Return [x, y] of the center of cell containing provided text 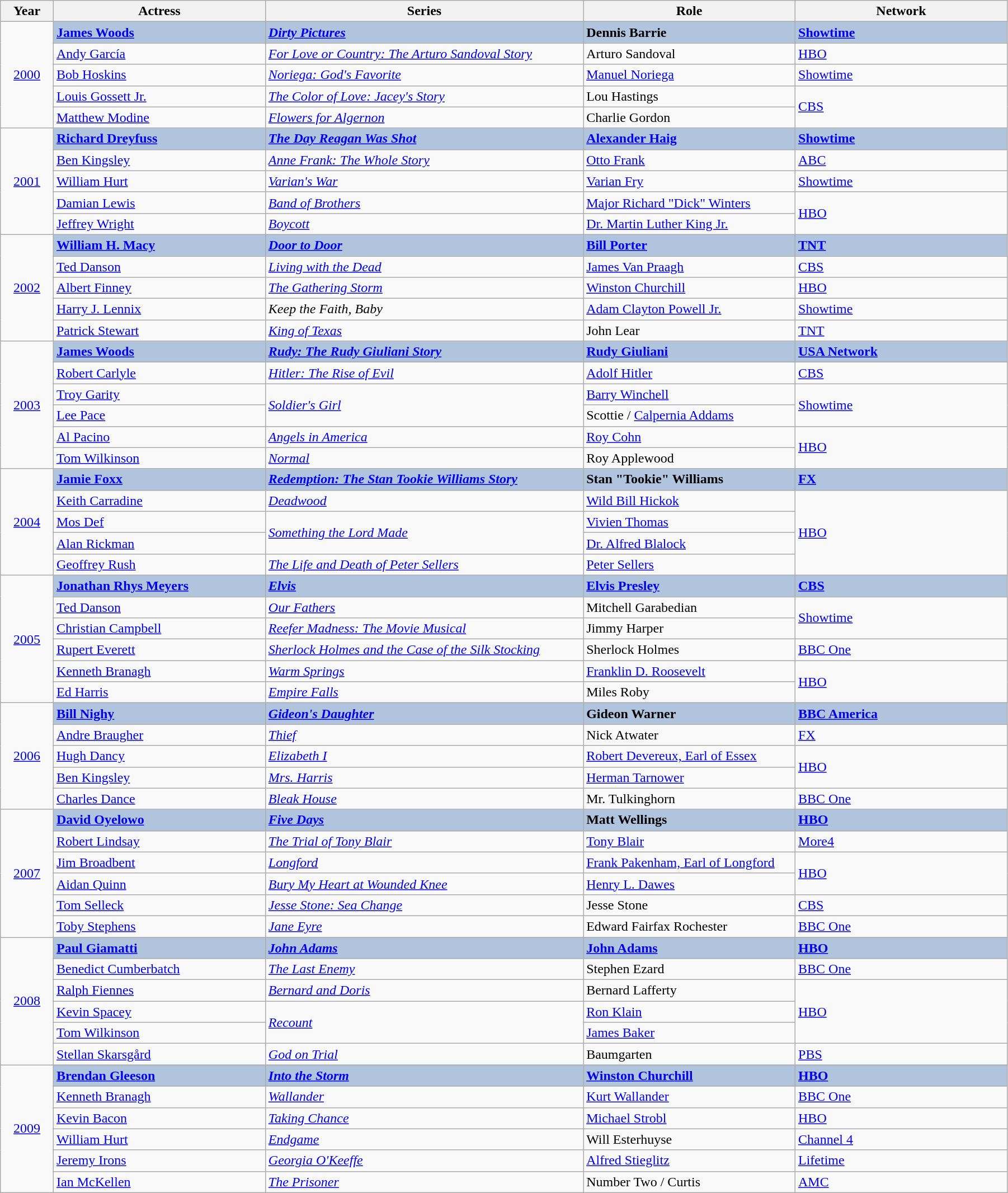
Normal [424, 458]
Robert Lindsay [159, 841]
2006 [27, 756]
Longford [424, 862]
Number Two / Curtis [689, 1182]
Band of Brothers [424, 202]
King of Texas [424, 331]
BBC America [902, 714]
Jane Eyre [424, 926]
Endgame [424, 1139]
Bill Nighy [159, 714]
Five Days [424, 820]
2007 [27, 873]
Sherlock Holmes and the Case of the Silk Stocking [424, 650]
Alexander Haig [689, 139]
Lee Pace [159, 416]
Tony Blair [689, 841]
Keep the Faith, Baby [424, 309]
Christian Campbell [159, 629]
Elvis [424, 586]
Anne Frank: The Whole Story [424, 160]
Al Pacino [159, 437]
Manuel Noriega [689, 75]
2000 [27, 75]
David Oyelowo [159, 820]
Matt Wellings [689, 820]
Jim Broadbent [159, 862]
Elvis Presley [689, 586]
Charles Dance [159, 799]
Major Richard "Dick" Winters [689, 202]
Door to Door [424, 245]
2005 [27, 639]
Into the Storm [424, 1076]
Jamie Foxx [159, 479]
Kevin Spacey [159, 1012]
Roy Applewood [689, 458]
Mos Def [159, 522]
Jesse Stone [689, 905]
Jeremy Irons [159, 1161]
Baumgarten [689, 1054]
Redemption: The Stan Tookie Williams Story [424, 479]
Gideon Warner [689, 714]
Aidan Quinn [159, 884]
Will Esterhuyse [689, 1139]
Henry L. Dawes [689, 884]
Michael Strobl [689, 1118]
Stephen Ezard [689, 969]
Patrick Stewart [159, 331]
Deadwood [424, 501]
Dennis Barrie [689, 32]
James Baker [689, 1033]
2002 [27, 287]
Bernard Lafferty [689, 991]
Channel 4 [902, 1139]
The Last Enemy [424, 969]
The Day Reagan Was Shot [424, 139]
Living with the Dead [424, 267]
Mrs. Harris [424, 777]
Adam Clayton Powell Jr. [689, 309]
Scottie / Calpernia Addams [689, 416]
Franklin D. Roosevelt [689, 671]
Flowers for Algernon [424, 117]
Roy Cohn [689, 437]
William H. Macy [159, 245]
Noriega: God's Favorite [424, 75]
2001 [27, 181]
Andre Braugher [159, 735]
Ron Klain [689, 1012]
Rudy Giuliani [689, 352]
Charlie Gordon [689, 117]
Boycott [424, 224]
Robert Devereux, Earl of Essex [689, 756]
PBS [902, 1054]
Empire Falls [424, 692]
Andy García [159, 54]
Rudy: The Rudy Giuliani Story [424, 352]
The Trial of Tony Blair [424, 841]
ABC [902, 160]
Jonathan Rhys Meyers [159, 586]
Georgia O'Keeffe [424, 1161]
Stan "Tookie" Williams [689, 479]
Reefer Madness: The Movie Musical [424, 629]
Jimmy Harper [689, 629]
Ralph Fiennes [159, 991]
Adolf Hitler [689, 373]
2009 [27, 1129]
AMC [902, 1182]
Dr. Alfred Blalock [689, 543]
The Life and Death of Peter Sellers [424, 564]
Bleak House [424, 799]
Lifetime [902, 1161]
Barry Winchell [689, 394]
Hugh Dancy [159, 756]
Geoffrey Rush [159, 564]
Jeffrey Wright [159, 224]
Dr. Martin Luther King Jr. [689, 224]
Role [689, 11]
Wild Bill Hickok [689, 501]
Frank Pakenham, Earl of Longford [689, 862]
Kevin Bacon [159, 1118]
Varian's War [424, 181]
Series [424, 11]
Damian Lewis [159, 202]
Mitchell Garabedian [689, 607]
Harry J. Lennix [159, 309]
The Color of Love: Jacey's Story [424, 96]
Robert Carlyle [159, 373]
Gideon's Daughter [424, 714]
Arturo Sandoval [689, 54]
Richard Dreyfuss [159, 139]
Paul Giamatti [159, 948]
Troy Garity [159, 394]
Dirty Pictures [424, 32]
Brendan Gleeson [159, 1076]
Edward Fairfax Rochester [689, 926]
Bill Porter [689, 245]
Hitler: The Rise of Evil [424, 373]
James Van Praagh [689, 267]
For Love or Country: The Arturo Sandoval Story [424, 54]
Ian McKellen [159, 1182]
Stellan Skarsgård [159, 1054]
Jesse Stone: Sea Change [424, 905]
Bernard and Doris [424, 991]
More4 [902, 841]
Ed Harris [159, 692]
Mr. Tulkinghorn [689, 799]
God on Trial [424, 1054]
Wallander [424, 1097]
Varian Fry [689, 181]
Taking Chance [424, 1118]
Recount [424, 1022]
Nick Atwater [689, 735]
2008 [27, 1001]
Miles Roby [689, 692]
Network [902, 11]
2004 [27, 522]
Otto Frank [689, 160]
The Prisoner [424, 1182]
Peter Sellers [689, 564]
Herman Tarnower [689, 777]
Soldier's Girl [424, 405]
Year [27, 11]
Sherlock Holmes [689, 650]
Kurt Wallander [689, 1097]
Alfred Stieglitz [689, 1161]
Bob Hoskins [159, 75]
Angels in America [424, 437]
Matthew Modine [159, 117]
Warm Springs [424, 671]
The Gathering Storm [424, 288]
Benedict Cumberbatch [159, 969]
Louis Gossett Jr. [159, 96]
Tom Selleck [159, 905]
2003 [27, 405]
Actress [159, 11]
Rupert Everett [159, 650]
Toby Stephens [159, 926]
Alan Rickman [159, 543]
Our Fathers [424, 607]
John Lear [689, 331]
Bury My Heart at Wounded Knee [424, 884]
Vivien Thomas [689, 522]
Thief [424, 735]
USA Network [902, 352]
Something the Lord Made [424, 532]
Albert Finney [159, 288]
Keith Carradine [159, 501]
Lou Hastings [689, 96]
Elizabeth I [424, 756]
